Pinpoint the cell where the given text exists, returning its (X, Y) midpoint coordinate. 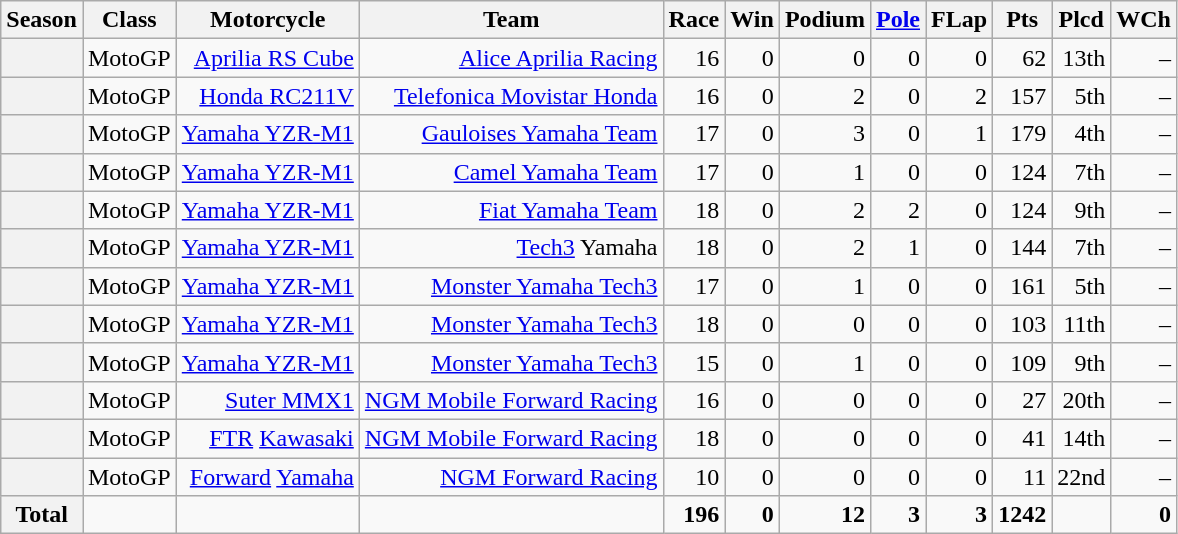
41 (1022, 438)
196 (694, 515)
11th (1082, 324)
Telefonica Movistar Honda (511, 96)
11 (1022, 477)
Class (129, 20)
Pts (1022, 20)
Pole (898, 20)
NGM Forward Racing (511, 477)
Camel Yamaha Team (511, 172)
22nd (1082, 477)
WCh (1144, 20)
4th (1082, 134)
Race (694, 20)
Fiat Yamaha Team (511, 210)
Motorcycle (268, 20)
62 (1022, 58)
Gauloises Yamaha Team (511, 134)
Forward Yamaha (268, 477)
103 (1022, 324)
Podium (824, 20)
109 (1022, 362)
27 (1022, 400)
Total (42, 515)
157 (1022, 96)
Season (42, 20)
FTR Kawasaki (268, 438)
Suter MMX1 (268, 400)
Aprilia RS Cube (268, 58)
Plcd (1082, 20)
Win (752, 20)
20th (1082, 400)
FLap (960, 20)
Alice Aprilia Racing (511, 58)
Honda RC211V (268, 96)
Team (511, 20)
144 (1022, 248)
14th (1082, 438)
179 (1022, 134)
161 (1022, 286)
15 (694, 362)
12 (824, 515)
1242 (1022, 515)
13th (1082, 58)
10 (694, 477)
Tech3 Yamaha (511, 248)
